Identify which cell holds the provided text, then report its [x, y] central coordinate. 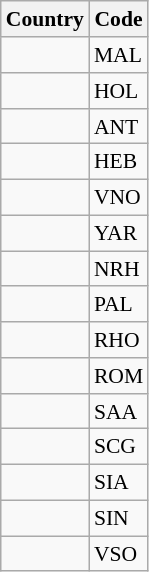
ROM [118, 376]
SIN [118, 518]
SIA [118, 482]
HEB [118, 162]
Code [118, 19]
Country [45, 19]
HOL [118, 91]
YAR [118, 233]
VNO [118, 197]
ANT [118, 126]
RHO [118, 340]
SCG [118, 447]
NRH [118, 269]
SAA [118, 411]
VSO [118, 554]
MAL [118, 55]
PAL [118, 304]
